Scan for the cell matching the given text and deliver its [x, y] coordinate at center. 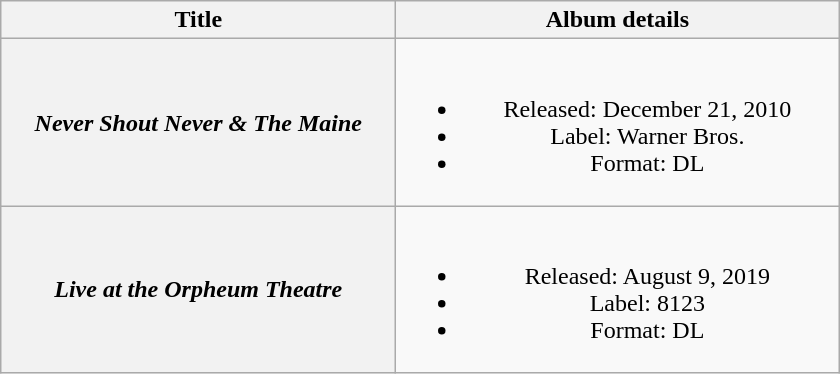
Album details [618, 20]
Live at the Orpheum Theatre [198, 290]
Released: December 21, 2010Label: Warner Bros.Format: DL [618, 122]
Released: August 9, 2019Label: 8123Format: DL [618, 290]
Never Shout Never & The Maine [198, 122]
Title [198, 20]
